Capture the cell that displays the provided text and extract its [X, Y] central coordinate. 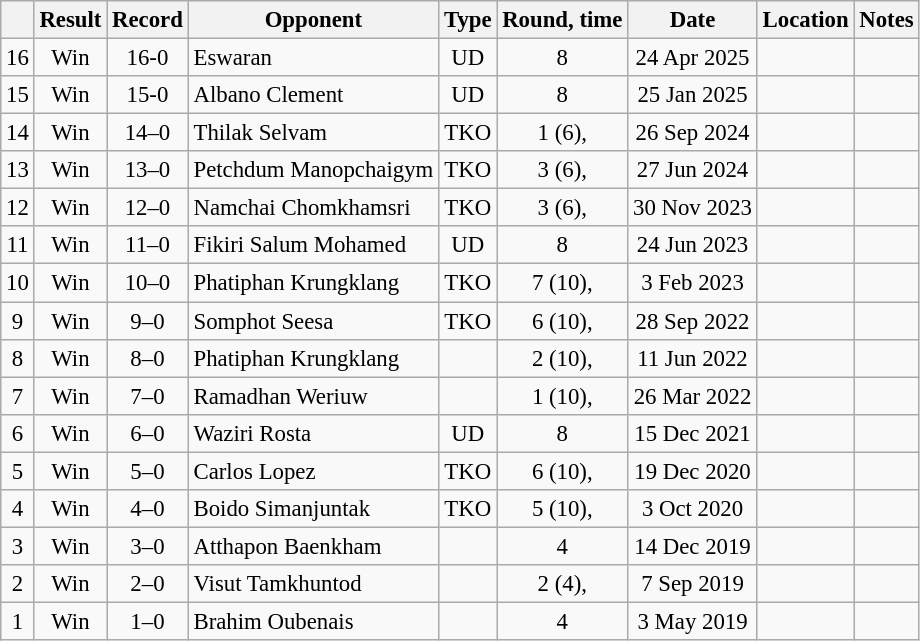
1 (6), [562, 133]
Type [468, 20]
6 [18, 433]
16 [18, 58]
8–0 [148, 358]
12 [18, 208]
9 [18, 321]
13 [18, 170]
Fikiri Salum Mohamed [313, 245]
Waziri Rosta [313, 433]
7 [18, 396]
12–0 [148, 208]
13–0 [148, 170]
24 Jun 2023 [693, 245]
5–0 [148, 471]
Carlos Lopez [313, 471]
Albano Clement [313, 95]
9–0 [148, 321]
11 [18, 245]
5 [18, 471]
1 [18, 621]
3 [18, 546]
Date [693, 20]
15 Dec 2021 [693, 433]
Record [148, 20]
Brahim Oubenais [313, 621]
Opponent [313, 20]
2 [18, 584]
14 [18, 133]
Somphot Seesa [313, 321]
Eswaran [313, 58]
15 [18, 95]
3 May 2019 [693, 621]
Round, time [562, 20]
Location [806, 20]
4–0 [148, 509]
27 Jun 2024 [693, 170]
10–0 [148, 283]
3–0 [148, 546]
6–0 [148, 433]
14 Dec 2019 [693, 546]
3 Feb 2023 [693, 283]
Boido Simanjuntak [313, 509]
2 (4), [562, 584]
26 Mar 2022 [693, 396]
14–0 [148, 133]
Visut Tamkhuntod [313, 584]
2 (10), [562, 358]
Notes [886, 20]
28 Sep 2022 [693, 321]
Petchdum Manopchaigym [313, 170]
2–0 [148, 584]
16-0 [148, 58]
1 (10), [562, 396]
7 (10), [562, 283]
11 Jun 2022 [693, 358]
1–0 [148, 621]
Ramadhan Weriuw [313, 396]
Atthapon Baenkham [313, 546]
25 Jan 2025 [693, 95]
7 Sep 2019 [693, 584]
10 [18, 283]
30 Nov 2023 [693, 208]
Result [70, 20]
11–0 [148, 245]
19 Dec 2020 [693, 471]
24 Apr 2025 [693, 58]
15-0 [148, 95]
3 Oct 2020 [693, 509]
7–0 [148, 396]
Thilak Selvam [313, 133]
Namchai Chomkhamsri [313, 208]
5 (10), [562, 509]
26 Sep 2024 [693, 133]
